Pinpoint the cell where the given text exists, returning its [x, y] midpoint coordinate. 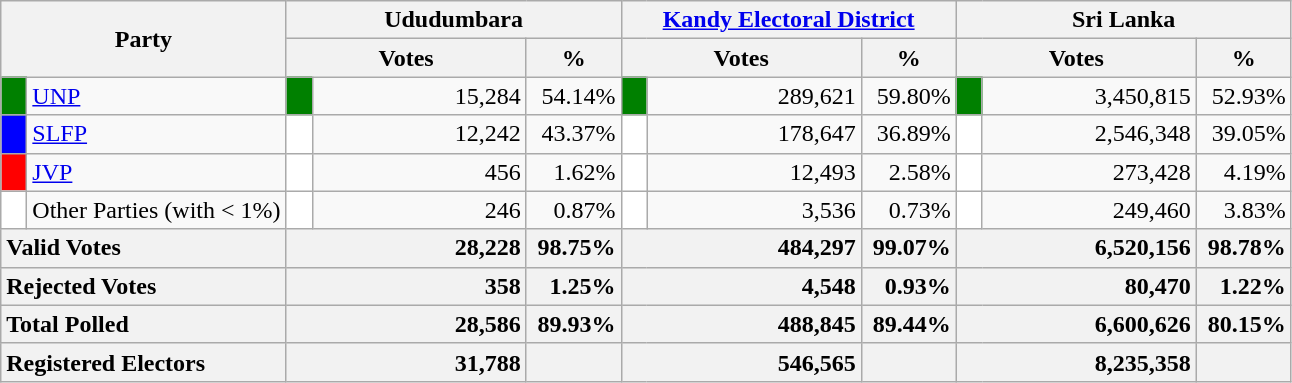
2.58% [908, 172]
80,470 [1076, 286]
39.05% [1244, 134]
488,845 [741, 324]
1.25% [574, 286]
0.73% [908, 210]
456 [419, 172]
358 [406, 286]
6,600,626 [1076, 324]
484,297 [741, 248]
99.07% [908, 248]
273,428 [1089, 172]
Valid Votes [144, 248]
59.80% [908, 96]
3.83% [1244, 210]
28,586 [406, 324]
15,284 [419, 96]
89.44% [908, 324]
2,546,348 [1089, 134]
SLFP [156, 134]
1.22% [1244, 286]
4.19% [1244, 172]
0.93% [908, 286]
80.15% [1244, 324]
JVP [156, 172]
31,788 [406, 362]
89.93% [574, 324]
249,460 [1089, 210]
289,621 [754, 96]
54.14% [574, 96]
98.78% [1244, 248]
4,548 [741, 286]
3,536 [754, 210]
Rejected Votes [144, 286]
Kandy Electoral District [788, 20]
6,520,156 [1076, 248]
3,450,815 [1089, 96]
Total Polled [144, 324]
Sri Lanka [1124, 20]
246 [419, 210]
43.37% [574, 134]
546,565 [741, 362]
178,647 [754, 134]
1.62% [574, 172]
Registered Electors [144, 362]
UNP [156, 96]
52.93% [1244, 96]
28,228 [406, 248]
Other Parties (with < 1%) [156, 210]
0.87% [574, 210]
98.75% [574, 248]
36.89% [908, 134]
Ududumbara [454, 20]
12,493 [754, 172]
Party [144, 39]
12,242 [419, 134]
8,235,358 [1076, 362]
